Pinpoint the cell where the given text exists, returning its (X, Y) midpoint coordinate. 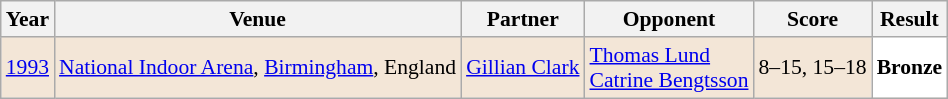
Year (28, 19)
Result (910, 19)
Gillian Clark (522, 68)
Score (813, 19)
1993 (28, 68)
Venue (258, 19)
Bronze (910, 68)
Opponent (670, 19)
National Indoor Arena, Birmingham, England (258, 68)
Partner (522, 19)
Thomas Lund Catrine Bengtsson (670, 68)
8–15, 15–18 (813, 68)
